Pinpoint the cell where the given text exists, returning its (X, Y) midpoint coordinate. 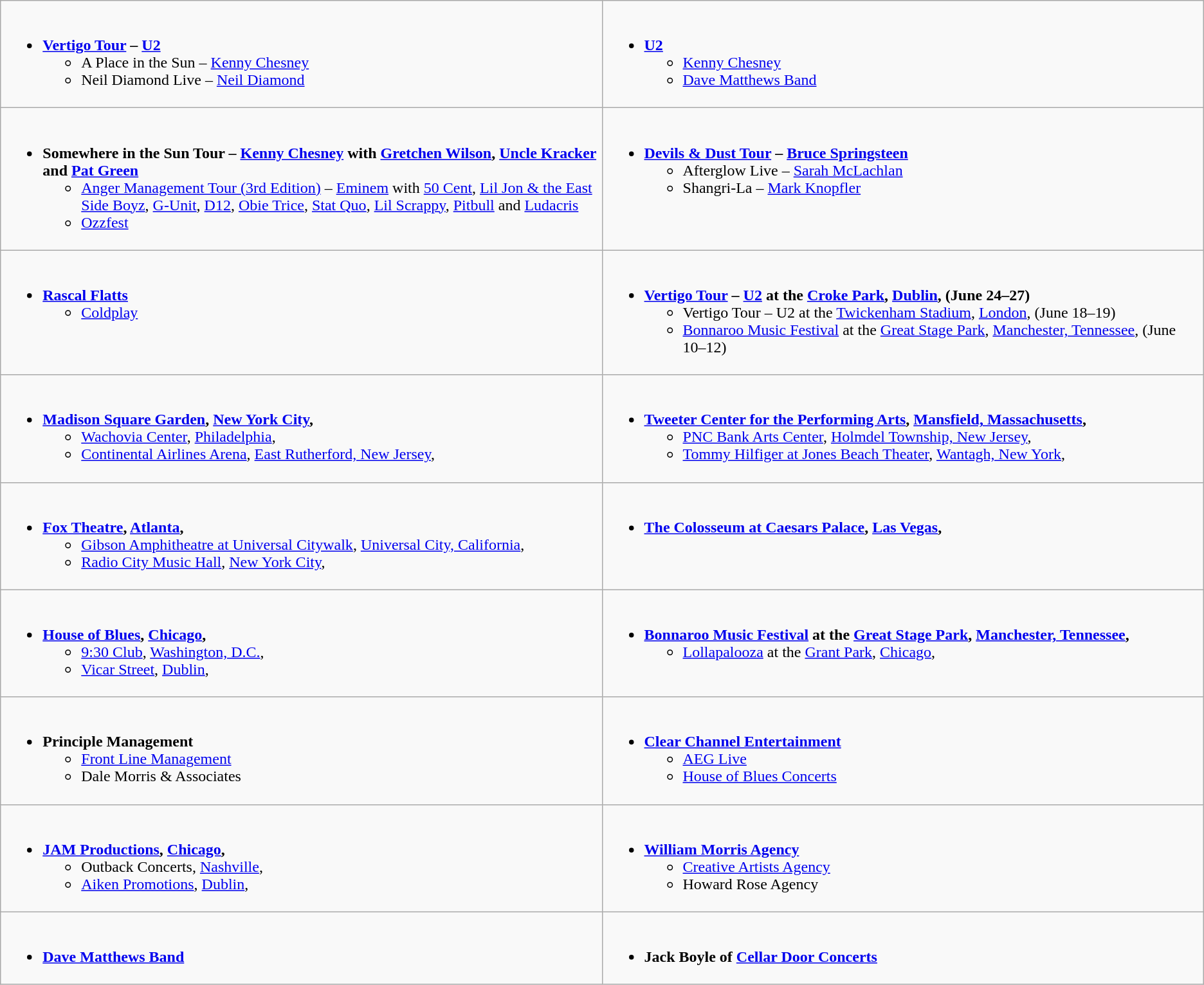
JAM Productions, Chicago, Outback Concerts, Nashville, Aiken Promotions, Dublin, (301, 858)
Vertigo Tour – U2A Place in the Sun – Kenny ChesneyNeil Diamond Live – Neil Diamond (301, 54)
Fox Theatre, Atlanta, Gibson Amphitheatre at Universal Citywalk, Universal City, California, Radio City Music Hall, New York City, (301, 536)
Rascal FlattsColdplay (301, 312)
William Morris AgencyCreative Artists AgencyHoward Rose Agency (903, 858)
Clear Channel EntertainmentAEG LiveHouse of Blues Concerts (903, 751)
Jack Boyle of Cellar Door Concerts (903, 948)
House of Blues, Chicago, 9:30 Club, Washington, D.C., Vicar Street, Dublin, (301, 643)
The Colosseum at Caesars Palace, Las Vegas, (903, 536)
Devils & Dust Tour – Bruce SpringsteenAfterglow Live – Sarah McLachlanShangri-La – Mark Knopfler (903, 179)
Dave Matthews Band (301, 948)
Madison Square Garden, New York City, Wachovia Center, Philadelphia, Continental Airlines Arena, East Rutherford, New Jersey, (301, 428)
Bonnaroo Music Festival at the Great Stage Park, Manchester, Tennessee, Lollapalooza at the Grant Park, Chicago, (903, 643)
Principle ManagementFront Line ManagementDale Morris & Associates (301, 751)
U2Kenny ChesneyDave Matthews Band (903, 54)
